Determine the [x, y] coordinate at the center of the cell enclosing the given text.  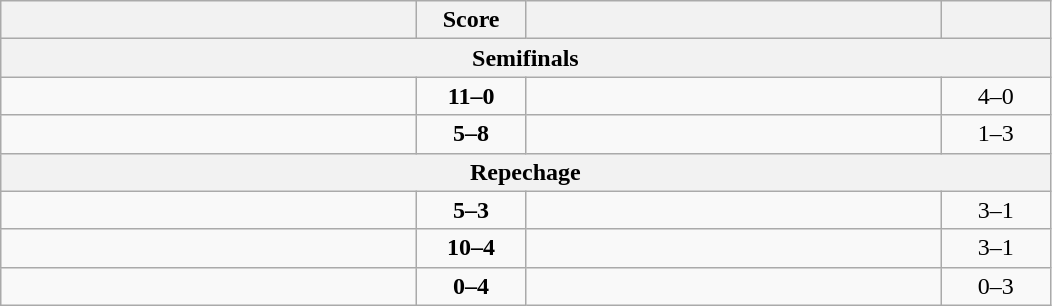
5–8 [472, 134]
Repechage [526, 172]
10–4 [472, 248]
Score [472, 20]
1–3 [996, 134]
Semifinals [526, 58]
0–3 [996, 286]
5–3 [472, 210]
0–4 [472, 286]
11–0 [472, 96]
4–0 [996, 96]
